Provide the (x, y) coordinate of the cell's center where the given text is located.  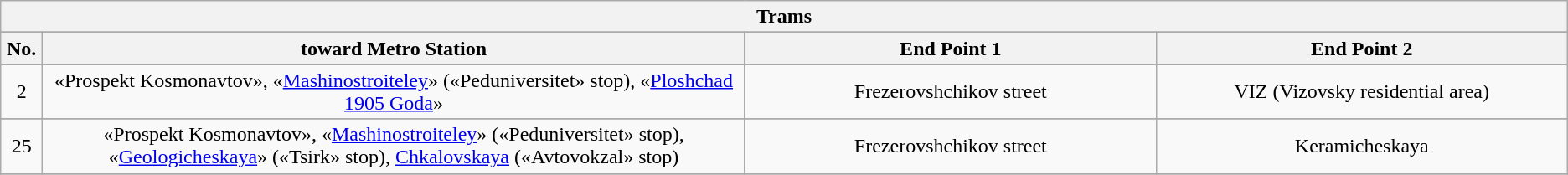
Keramicheskaya (1362, 146)
Trams (784, 17)
End Point 2 (1362, 49)
No. (22, 49)
End Point 1 (950, 49)
VIZ (Vizovsky residential area) (1362, 92)
toward Metro Station (394, 49)
2 (22, 92)
«Prospekt Kosmonavtov», «Mashinostroiteley» («Peduniversitet» stop), «Ploshchad 1905 Goda» (394, 92)
25 (22, 146)
«Prospekt Kosmonavtov», «Mashinostroiteley» («Peduniversitet» stop), «Geologicheskaya» («Tsirk» stop), Chkalovskaya («Avtovokzal» stop) (394, 146)
